Output the [X, Y] coordinate of the center of the cell containing the given text.  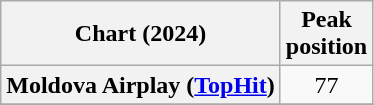
Chart (2024) [141, 34]
Peakposition [326, 34]
Moldova Airplay (TopHit) [141, 85]
77 [326, 85]
